Detect which cell encompasses the target text, then output its [x, y] center coordinate. 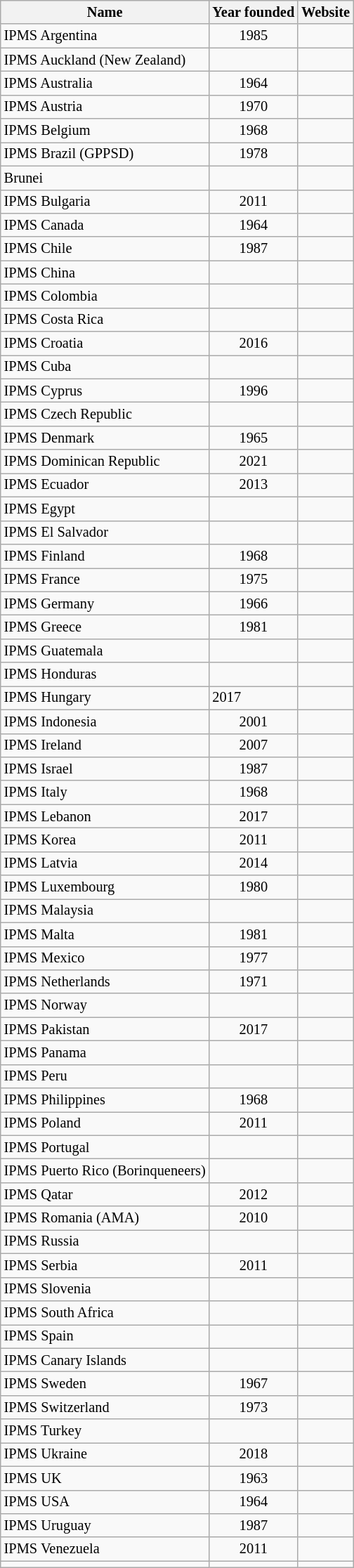
IPMS Serbia [105, 1265]
IPMS Qatar [105, 1194]
IPMS Venezuela [105, 1549]
IPMS Dominican Republic [105, 462]
1985 [254, 36]
IPMS China [105, 273]
IPMS Croatia [105, 344]
IPMS Lebanon [105, 816]
IPMS Russia [105, 1241]
1966 [254, 603]
IPMS Canary Islands [105, 1360]
IPMS Turkey [105, 1431]
1975 [254, 580]
IPMS Bulgaria [105, 202]
Brunei [105, 178]
Name [105, 12]
2007 [254, 745]
IPMS Pakistan [105, 1029]
2012 [254, 1194]
IPMS Honduras [105, 674]
IPMS Sweden [105, 1383]
1970 [254, 107]
IPMS Spain [105, 1336]
IPMS Ireland [105, 745]
IPMS Mexico [105, 958]
IPMS Belgium [105, 131]
2016 [254, 344]
IPMS Norway [105, 1005]
IPMS Denmark [105, 438]
IPMS Guatemala [105, 651]
IPMS Malaysia [105, 910]
1980 [254, 887]
IPMS Switzerland [105, 1407]
IPMS Cuba [105, 367]
IPMS Ecuador [105, 485]
IPMS Malta [105, 934]
IPMS Czech Republic [105, 414]
IPMS Italy [105, 792]
2014 [254, 863]
1996 [254, 391]
1967 [254, 1383]
IPMS Ukraine [105, 1454]
IPMS Poland [105, 1123]
2001 [254, 721]
IPMS Uruguay [105, 1525]
IPMS Puerto Rico (Borinqueneers) [105, 1171]
1977 [254, 958]
IPMS Korea [105, 839]
IPMS Germany [105, 603]
IPMS Chile [105, 249]
IPMS France [105, 580]
IPMS Cyprus [105, 391]
IPMS Netherlands [105, 981]
IPMS Latvia [105, 863]
2021 [254, 462]
IPMS UK [105, 1478]
1978 [254, 154]
IPMS Auckland (New Zealand) [105, 60]
IPMS Australia [105, 83]
IPMS Israel [105, 769]
1971 [254, 981]
Year founded [254, 12]
IPMS Greece [105, 627]
IPMS Portugal [105, 1147]
IPMS Argentina [105, 36]
IPMS Canada [105, 225]
IPMS Slovenia [105, 1289]
IPMS USA [105, 1502]
IPMS Egypt [105, 509]
IPMS Peru [105, 1076]
IPMS Luxembourg [105, 887]
IPMS Austria [105, 107]
IPMS Philippines [105, 1100]
IPMS Colombia [105, 296]
1963 [254, 1478]
Website [326, 12]
1973 [254, 1407]
IPMS Romania (AMA) [105, 1218]
IPMS El Salvador [105, 533]
IPMS Finland [105, 556]
IPMS Brazil (GPPSD) [105, 154]
2013 [254, 485]
IPMS Costa Rica [105, 320]
IPMS Hungary [105, 698]
2010 [254, 1218]
1965 [254, 438]
IPMS Panama [105, 1052]
IPMS South Africa [105, 1312]
IPMS Indonesia [105, 721]
2018 [254, 1454]
